Locate the cell with the specified text and output its [x, y] center coordinate. 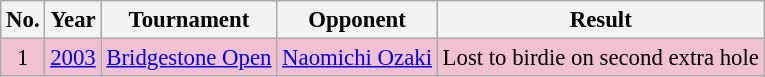
1 [23, 58]
2003 [73, 58]
Bridgestone Open [189, 58]
Year [73, 20]
No. [23, 20]
Tournament [189, 20]
Result [600, 20]
Naomichi Ozaki [358, 58]
Opponent [358, 20]
Lost to birdie on second extra hole [600, 58]
